Find where the given text appears and provide that cell's center as (x, y) coordinate. 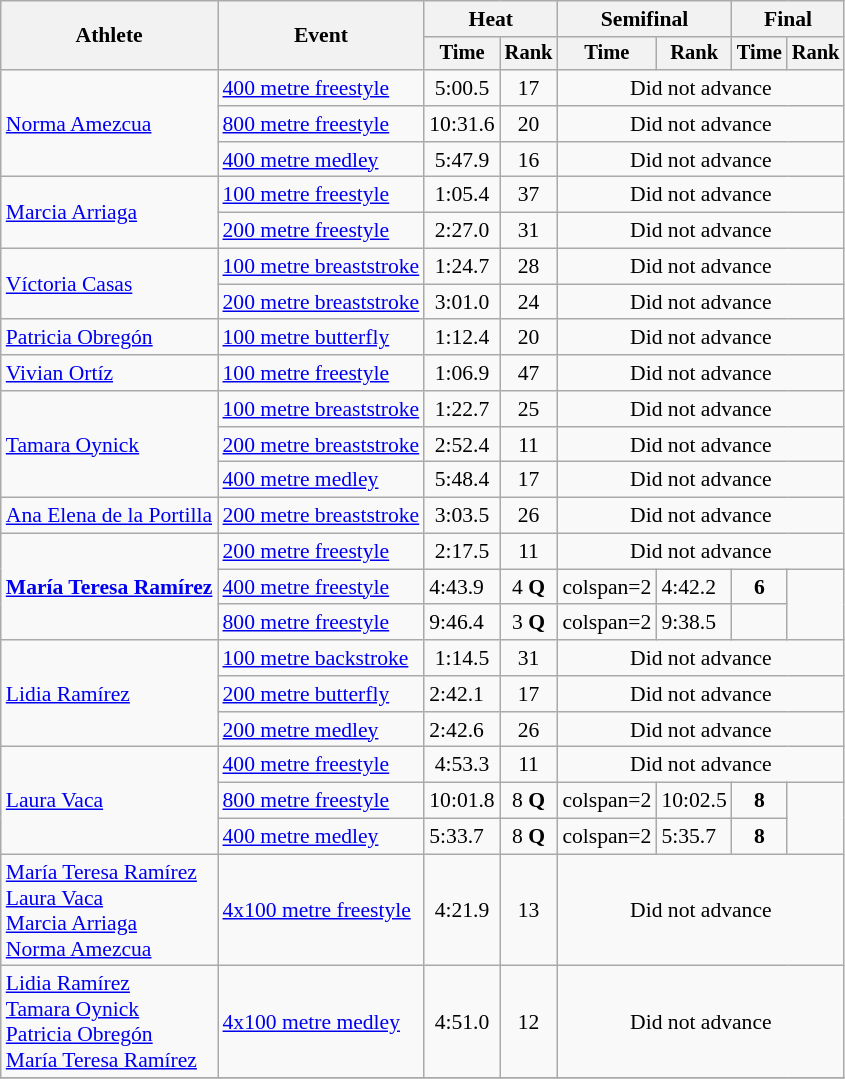
Heat (490, 19)
5:48.4 (462, 480)
100 metre butterfly (322, 338)
María Teresa Ramírez (110, 588)
4x100 metre freestyle (322, 910)
Lidia Ramírez (110, 694)
25 (529, 409)
4x100 metre medley (322, 1022)
100 metre backstroke (322, 658)
2:42.6 (462, 730)
Laura Vaca (110, 800)
47 (529, 373)
2:42.1 (462, 694)
5:00.5 (462, 88)
12 (529, 1022)
200 metre medley (322, 730)
Vivian Ortíz (110, 373)
Ana Elena de la Portilla (110, 516)
16 (529, 160)
Event (322, 36)
Final (788, 19)
1:22.7 (462, 409)
Semifinal (644, 19)
1:06.9 (462, 373)
2:27.0 (462, 231)
4:43.9 (462, 587)
10:31.6 (462, 124)
5:47.9 (462, 160)
9:38.5 (694, 623)
13 (529, 910)
5:35.7 (694, 837)
Norma Amezcua (110, 124)
4:42.2 (694, 587)
200 metre butterfly (322, 694)
Athlete (110, 36)
Patricia Obregón (110, 338)
10:01.8 (462, 801)
10:02.5 (694, 801)
6 (760, 587)
1:12.4 (462, 338)
María Teresa RamírezLaura VacaMarcia ArriagaNorma Amezcua (110, 910)
4 Q (529, 587)
4:51.0 (462, 1022)
2:52.4 (462, 445)
37 (529, 195)
4:53.3 (462, 765)
3:03.5 (462, 516)
1:14.5 (462, 658)
3 Q (529, 623)
4:21.9 (462, 910)
9:46.4 (462, 623)
Marcia Arriaga (110, 212)
Víctoria Casas (110, 284)
5:33.7 (462, 837)
Lidia RamírezTamara OynickPatricia ObregónMaría Teresa Ramírez (110, 1022)
28 (529, 267)
24 (529, 302)
3:01.0 (462, 302)
Tamara Oynick (110, 444)
1:05.4 (462, 195)
2:17.5 (462, 552)
1:24.7 (462, 267)
